From the cell containing the given text, extract its center point as [X, Y] coordinate. 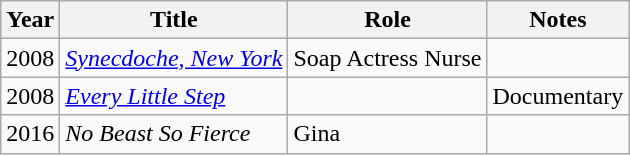
Title [174, 20]
Role [388, 20]
No Beast So Fierce [174, 134]
Soap Actress Nurse [388, 58]
Every Little Step [174, 96]
Synecdoche, New York [174, 58]
2016 [30, 134]
Gina [388, 134]
Year [30, 20]
Notes [558, 20]
Documentary [558, 96]
